Detect which cell encompasses the target text, then output its [x, y] center coordinate. 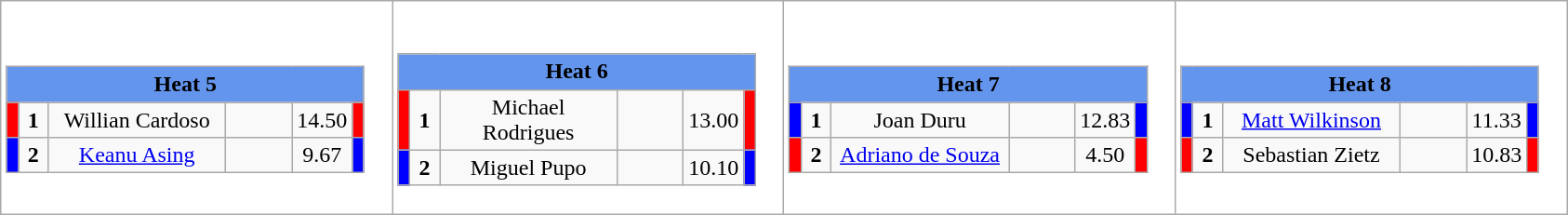
Sebastian Zietz [1311, 155]
Matt Wilkinson [1311, 120]
13.00 [714, 119]
Keanu Asing [138, 155]
Willian Cardoso [138, 120]
11.33 [1497, 120]
Heat 6 1 Michael Rodrigues 13.00 2 Miguel Pupo 10.10 [588, 108]
Heat 7 [968, 85]
10.10 [714, 168]
14.50 [322, 120]
Heat 6 [577, 72]
9.67 [322, 155]
Michael Rodrigues [528, 119]
Heat 5 [185, 85]
12.83 [1105, 120]
Adriano de Souza [921, 155]
10.83 [1497, 155]
Miguel Pupo [528, 168]
Heat 5 1 Willian Cardoso 14.50 2 Keanu Asing 9.67 [197, 108]
Heat 8 [1360, 85]
4.50 [1105, 155]
Heat 8 1 Matt Wilkinson 11.33 2 Sebastian Zietz 10.83 [1371, 108]
Heat 7 1 Joan Duru 12.83 2 Adriano de Souza 4.50 [980, 108]
Joan Duru [921, 120]
